Return (x, y) of the center of cell containing provided text 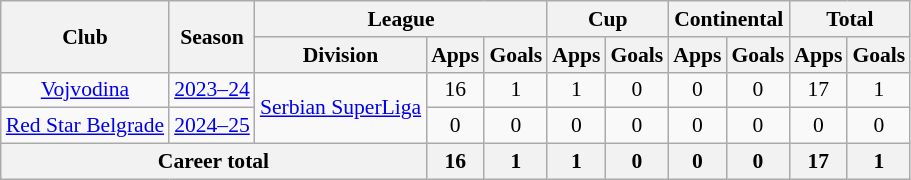
Continental (728, 19)
Total (850, 19)
2024–25 (212, 126)
2023–24 (212, 90)
Red Star Belgrade (85, 126)
Cup (608, 19)
Division (340, 55)
Club (85, 36)
Season (212, 36)
Serbian SuperLiga (340, 108)
League (401, 19)
Career total (214, 162)
Vojvodina (85, 90)
